Output the [x, y] coordinate of the center of the cell containing the given text.  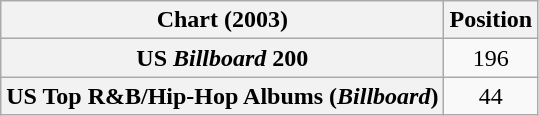
US Top R&B/Hip-Hop Albums (Billboard) [222, 96]
44 [491, 96]
US Billboard 200 [222, 58]
Position [491, 20]
Chart (2003) [222, 20]
196 [491, 58]
